From the cell containing the given text, extract its center point as [x, y] coordinate. 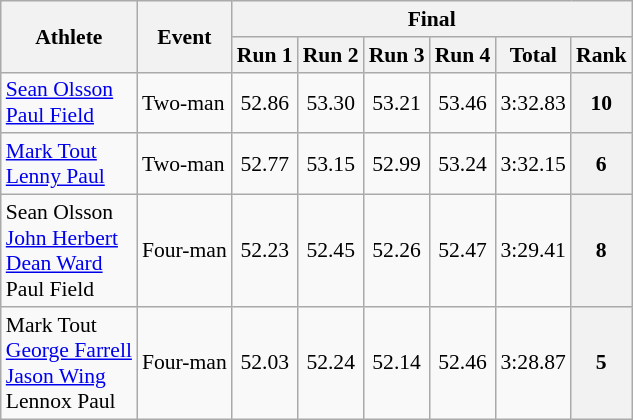
Rank [602, 55]
52.86 [265, 102]
52.77 [265, 164]
52.14 [397, 363]
52.99 [397, 164]
5 [602, 363]
Final [432, 19]
Run 1 [265, 55]
Total [532, 55]
3:29.41 [532, 251]
Run 2 [331, 55]
Run 3 [397, 55]
52.03 [265, 363]
Athlete [69, 36]
Mark ToutLenny Paul [69, 164]
3:32.83 [532, 102]
Mark ToutGeorge FarrellJason WingLennox Paul [69, 363]
Run 4 [463, 55]
52.47 [463, 251]
8 [602, 251]
53.46 [463, 102]
6 [602, 164]
3:32.15 [532, 164]
Sean OlssonPaul Field [69, 102]
Sean OlssonJohn HerbertDean WardPaul Field [69, 251]
53.21 [397, 102]
3:28.87 [532, 363]
52.45 [331, 251]
10 [602, 102]
52.23 [265, 251]
52.46 [463, 363]
53.24 [463, 164]
Event [184, 36]
53.15 [331, 164]
52.24 [331, 363]
52.26 [397, 251]
53.30 [331, 102]
